For the text-containing cell, return its midpoint in [x, y] coordinate format. 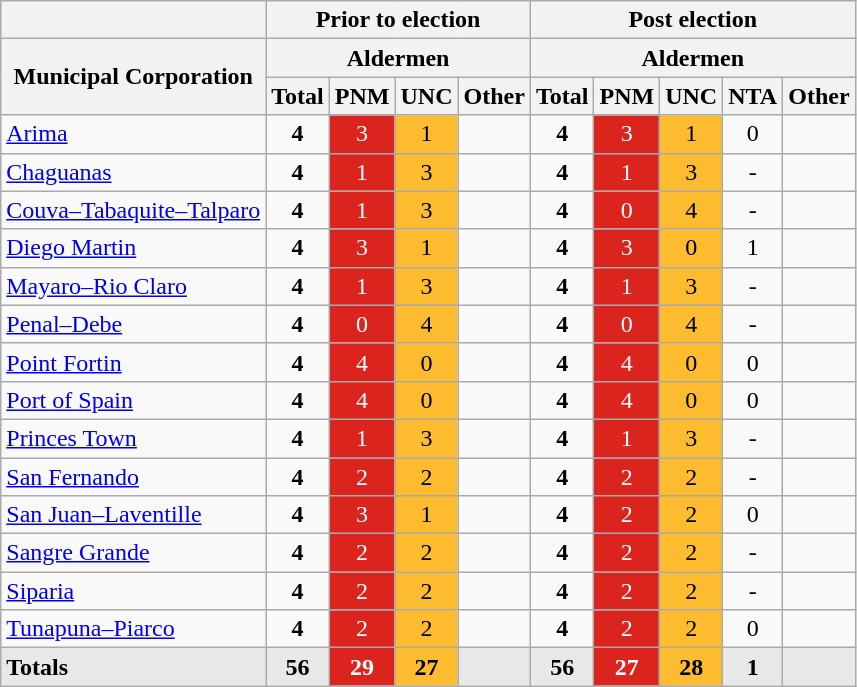
Mayaro–Rio Claro [134, 286]
Princes Town [134, 438]
Totals [134, 667]
San Fernando [134, 477]
Arima [134, 134]
Chaguanas [134, 172]
NTA [753, 96]
Penal–Debe [134, 324]
Siparia [134, 591]
Prior to election [398, 20]
Point Fortin [134, 362]
Tunapuna–Piarco [134, 629]
Post election [692, 20]
Port of Spain [134, 400]
Sangre Grande [134, 553]
Diego Martin [134, 248]
Couva–Tabaquite–Talparo [134, 210]
29 [362, 667]
San Juan–Laventille [134, 515]
28 [692, 667]
Municipal Corporation [134, 77]
